For the text-containing cell, return its midpoint in (X, Y) coordinate format. 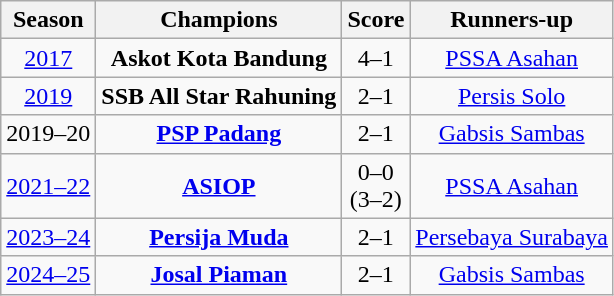
2023–24 (48, 237)
2024–25 (48, 275)
Josal Piaman (219, 275)
2019–20 (48, 134)
2021–22 (48, 186)
Persija Muda (219, 237)
2017 (48, 58)
ASIOP (219, 186)
Season (48, 20)
0–0(3–2) (376, 186)
Askot Kota Bandung (219, 58)
SSB All Star Rahuning (219, 96)
4–1 (376, 58)
Champions (219, 20)
PSP Padang (219, 134)
Persebaya Surabaya (512, 237)
Score (376, 20)
Persis Solo (512, 96)
2019 (48, 96)
Runners-up (512, 20)
